Extract the [X, Y] coordinate from the center of the cell holding the provided text.  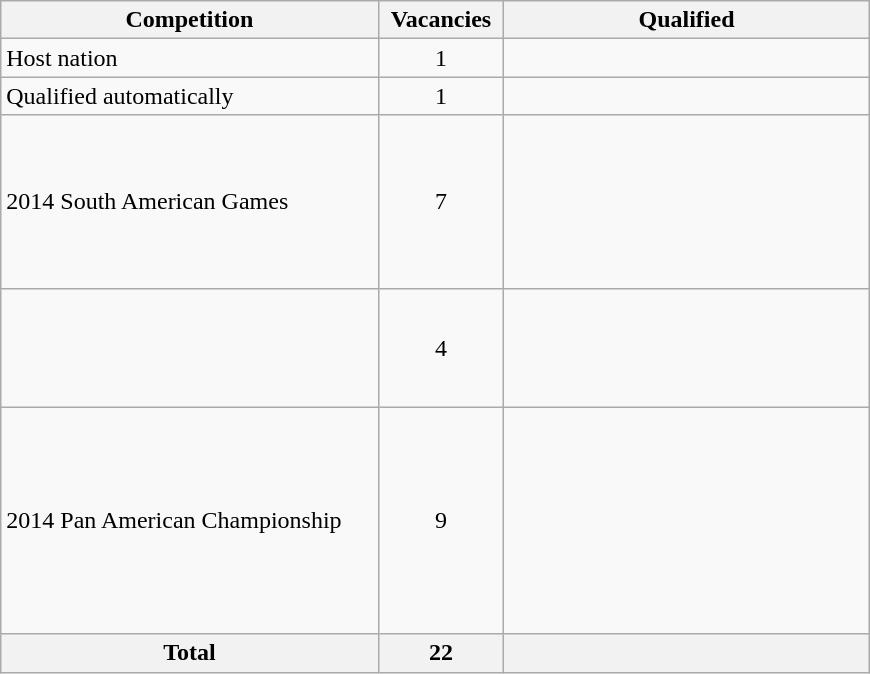
Total [190, 653]
9 [441, 520]
4 [441, 348]
Competition [190, 20]
Qualified [686, 20]
22 [441, 653]
2014 Pan American Championship [190, 520]
Qualified automatically [190, 96]
7 [441, 202]
Host nation [190, 58]
Vacancies [441, 20]
2014 South American Games [190, 202]
